Provide the (x, y) coordinate of the cell's center where the given text is located.  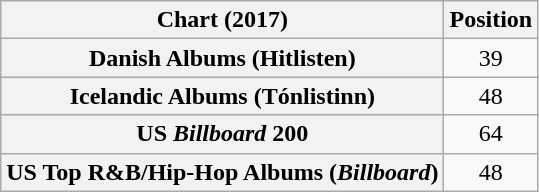
Position (491, 20)
Icelandic Albums (Tónlistinn) (222, 96)
US Billboard 200 (222, 134)
39 (491, 58)
US Top R&B/Hip-Hop Albums (Billboard) (222, 172)
64 (491, 134)
Danish Albums (Hitlisten) (222, 58)
Chart (2017) (222, 20)
